Determine the [x, y] coordinate at the center of the cell enclosing the given text.  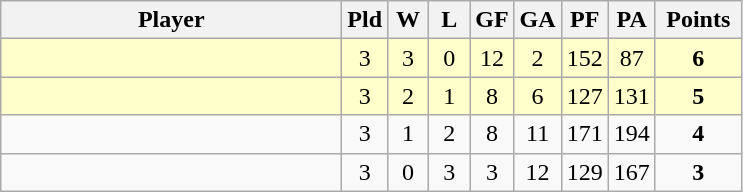
Points [698, 20]
PF [584, 20]
11 [538, 134]
Player [172, 20]
129 [584, 172]
167 [632, 172]
171 [584, 134]
87 [632, 58]
152 [584, 58]
5 [698, 96]
194 [632, 134]
PA [632, 20]
Pld [365, 20]
W [408, 20]
L [450, 20]
131 [632, 96]
127 [584, 96]
4 [698, 134]
GF [492, 20]
GA [538, 20]
